Return (x, y) of the center of cell containing provided text 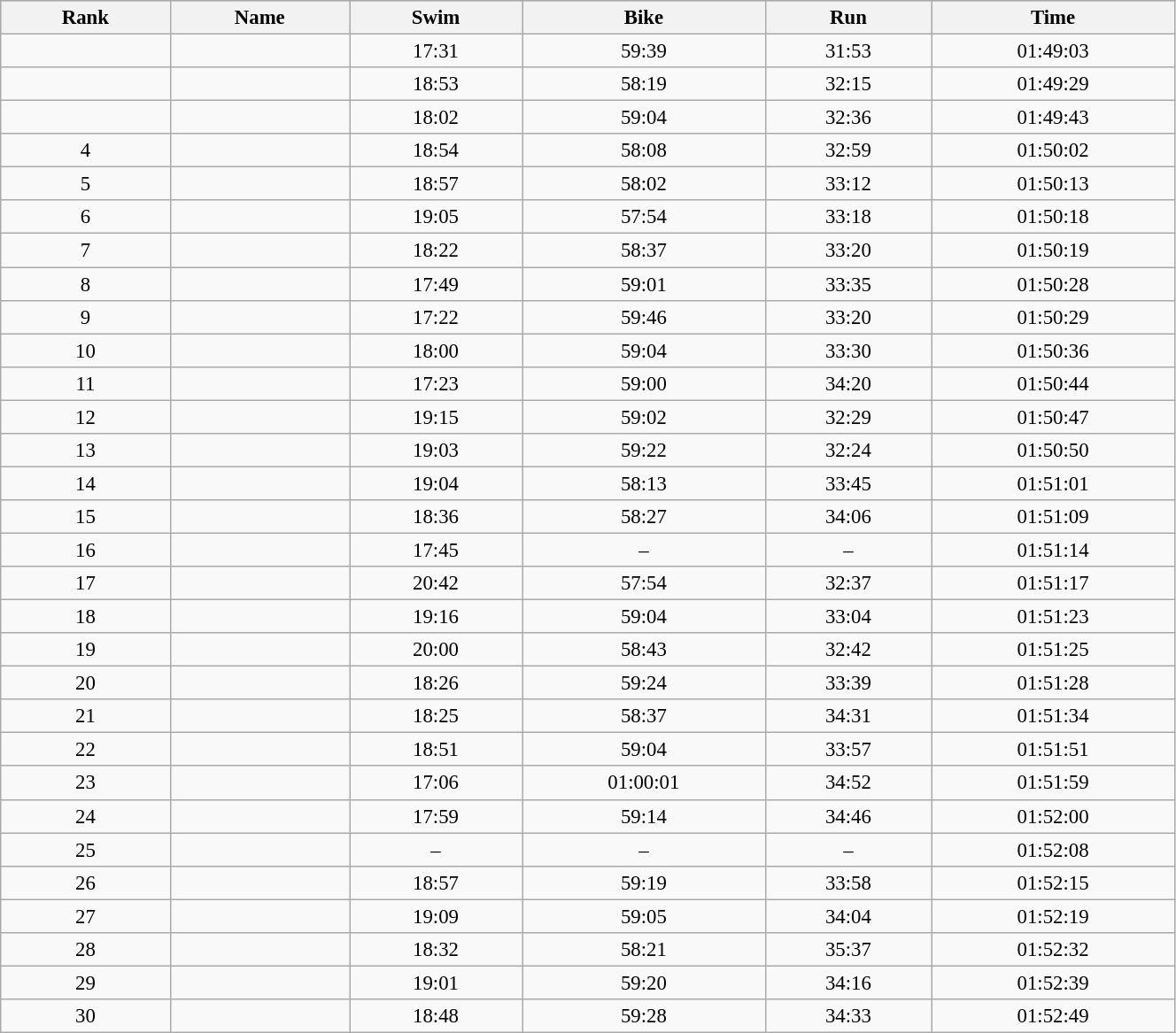
32:29 (848, 417)
18:54 (436, 150)
59:28 (645, 1016)
20:00 (436, 650)
58:08 (645, 150)
22 (85, 750)
18:48 (436, 1016)
01:52:15 (1054, 883)
11 (85, 383)
01:50:47 (1054, 417)
17:45 (436, 550)
18:51 (436, 750)
Name (260, 18)
17 (85, 583)
01:51:09 (1054, 517)
27 (85, 916)
01:50:19 (1054, 251)
01:51:28 (1054, 683)
32:37 (848, 583)
01:52:19 (1054, 916)
19:04 (436, 483)
17:59 (436, 816)
9 (85, 317)
16 (85, 550)
33:18 (848, 217)
01:52:49 (1054, 1016)
59:05 (645, 916)
01:52:39 (1054, 983)
19:09 (436, 916)
34:52 (848, 783)
14 (85, 483)
17:22 (436, 317)
24 (85, 816)
01:51:01 (1054, 483)
33:30 (848, 351)
01:49:03 (1054, 51)
29 (85, 983)
18:26 (436, 683)
59:22 (645, 451)
17:49 (436, 284)
01:51:59 (1054, 783)
01:52:32 (1054, 950)
25 (85, 850)
01:00:01 (645, 783)
59:00 (645, 383)
01:50:29 (1054, 317)
58:19 (645, 84)
59:02 (645, 417)
01:49:43 (1054, 118)
59:20 (645, 983)
01:51:25 (1054, 650)
34:20 (848, 383)
35:37 (848, 950)
18:36 (436, 517)
01:51:17 (1054, 583)
7 (85, 251)
19:03 (436, 451)
59:14 (645, 816)
34:46 (848, 816)
58:21 (645, 950)
19 (85, 650)
01:52:00 (1054, 816)
28 (85, 950)
32:59 (848, 150)
01:50:36 (1054, 351)
32:15 (848, 84)
20 (85, 683)
34:16 (848, 983)
18:32 (436, 950)
19:16 (436, 617)
32:24 (848, 451)
33:35 (848, 284)
31:53 (848, 51)
4 (85, 150)
32:42 (848, 650)
21 (85, 716)
20:42 (436, 583)
59:24 (645, 683)
6 (85, 217)
01:51:51 (1054, 750)
01:52:08 (1054, 850)
15 (85, 517)
17:23 (436, 383)
18:22 (436, 251)
33:57 (848, 750)
33:12 (848, 184)
8 (85, 284)
12 (85, 417)
18:00 (436, 351)
18:53 (436, 84)
Bike (645, 18)
Swim (436, 18)
13 (85, 451)
33:45 (848, 483)
59:39 (645, 51)
01:50:28 (1054, 284)
33:39 (848, 683)
19:05 (436, 217)
34:04 (848, 916)
59:19 (645, 883)
01:50:02 (1054, 150)
58:13 (645, 483)
34:06 (848, 517)
33:58 (848, 883)
Time (1054, 18)
01:50:50 (1054, 451)
18 (85, 617)
18:25 (436, 716)
Run (848, 18)
59:46 (645, 317)
18:02 (436, 118)
34:33 (848, 1016)
58:27 (645, 517)
17:06 (436, 783)
58:02 (645, 184)
33:04 (848, 617)
19:15 (436, 417)
10 (85, 351)
01:51:23 (1054, 617)
5 (85, 184)
34:31 (848, 716)
23 (85, 783)
01:50:18 (1054, 217)
01:51:34 (1054, 716)
58:43 (645, 650)
Rank (85, 18)
26 (85, 883)
01:50:44 (1054, 383)
59:01 (645, 284)
17:31 (436, 51)
30 (85, 1016)
01:50:13 (1054, 184)
32:36 (848, 118)
01:51:14 (1054, 550)
01:49:29 (1054, 84)
19:01 (436, 983)
